Pinpoint the cell where the given text exists, returning its [x, y] midpoint coordinate. 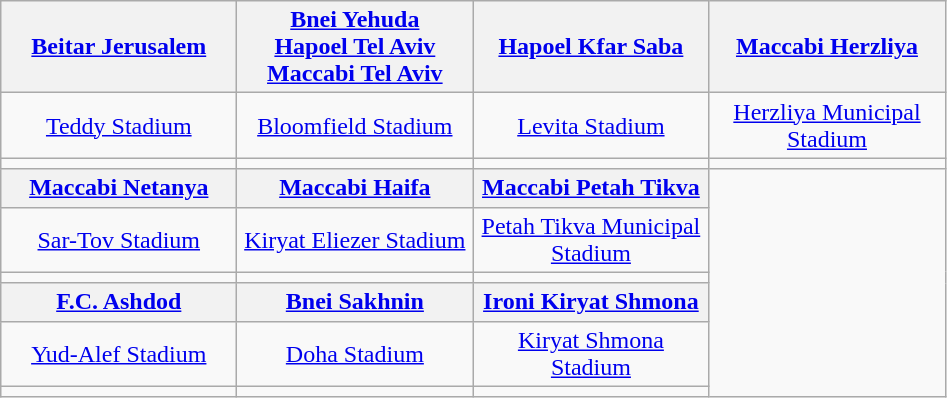
Bnei Yehuda Hapoel Tel Aviv Maccabi Tel Aviv [355, 47]
Yud-Alef Stadium [119, 354]
Herzliya Municipal Stadium [827, 126]
Maccabi Haifa [355, 188]
Doha Stadium [355, 354]
Sar-Tov Stadium [119, 240]
Kiryat Shmona Stadium [591, 354]
Petah Tikva Municipal Stadium [591, 240]
Maccabi Netanya [119, 188]
Maccabi Herzliya [827, 47]
Teddy Stadium [119, 126]
Bnei Sakhnin [355, 302]
Hapoel Kfar Saba [591, 47]
Beitar Jerusalem [119, 47]
F.C. Ashdod [119, 302]
Maccabi Petah Tikva [591, 188]
Levita Stadium [591, 126]
Bloomfield Stadium [355, 126]
Kiryat Eliezer Stadium [355, 240]
Ironi Kiryat Shmona [591, 302]
